Locate the cell with the specified text and output its (X, Y) center coordinate. 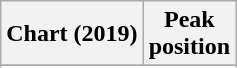
Chart (2019) (72, 34)
Peakposition (189, 34)
